Extract the (x, y) coordinate from the center of the cell holding the provided text.  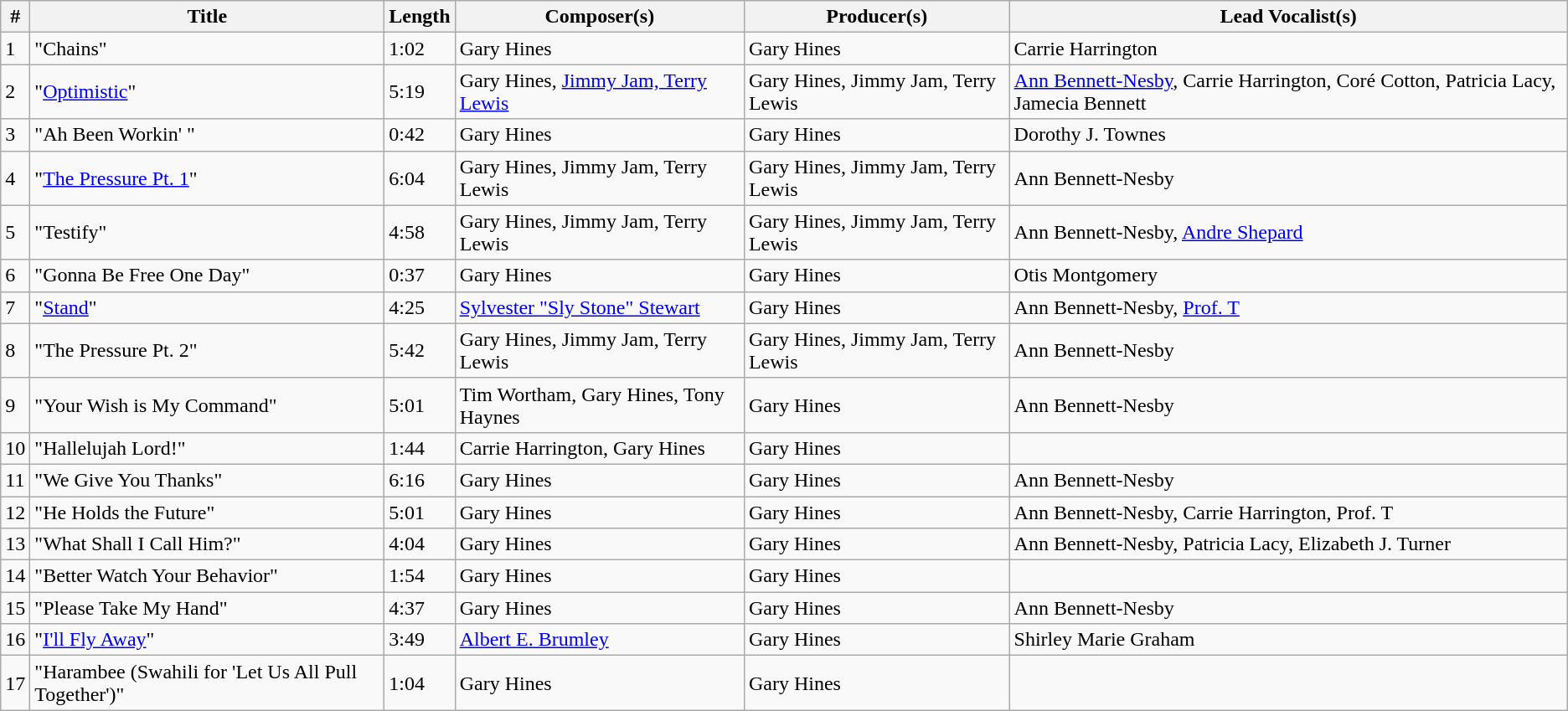
"The Pressure Pt. 2" (208, 350)
13 (15, 544)
5 (15, 233)
"What Shall I Call Him?" (208, 544)
Composer(s) (600, 17)
4:37 (420, 608)
"Chains" (208, 49)
Ann Bennett-Nesby, Carrie Harrington, Coré Cotton, Patricia Lacy, Jamecia Bennett (1288, 92)
"He Holds the Future" (208, 512)
Carrie Harrington (1288, 49)
0:42 (420, 135)
Sylvester "Sly Stone" Stewart (600, 307)
Ann Bennett-Nesby, Andre Shepard (1288, 233)
12 (15, 512)
Ann Bennett-Nesby, Carrie Harrington, Prof. T (1288, 512)
Albert E. Brumley (600, 640)
8 (15, 350)
"Testify" (208, 233)
"We Give You Thanks" (208, 480)
# (15, 17)
0:37 (420, 276)
1 (15, 49)
1:44 (420, 448)
7 (15, 307)
4:04 (420, 544)
Shirley Marie Graham (1288, 640)
11 (15, 480)
"Your Wish is My Command" (208, 405)
1:02 (420, 49)
"I'll Fly Away" (208, 640)
Otis Montgomery (1288, 276)
16 (15, 640)
3 (15, 135)
Tim Wortham, Gary Hines, Tony Haynes (600, 405)
15 (15, 608)
14 (15, 576)
"Hallelujah Lord!" (208, 448)
Length (420, 17)
6:16 (420, 480)
"Gonna Be Free One Day" (208, 276)
3:49 (420, 640)
17 (15, 683)
Title (208, 17)
"Please Take My Hand" (208, 608)
6 (15, 276)
9 (15, 405)
"Optimistic" (208, 92)
"Stand" (208, 307)
10 (15, 448)
Producer(s) (876, 17)
Ann Bennett-Nesby, Prof. T (1288, 307)
5:19 (420, 92)
"Ah Been Workin' " (208, 135)
Lead Vocalist(s) (1288, 17)
5:42 (420, 350)
"Better Watch Your Behavior" (208, 576)
4:25 (420, 307)
"Harambee (Swahili for 'Let Us All Pull Together')" (208, 683)
4 (15, 178)
1:04 (420, 683)
4:58 (420, 233)
2 (15, 92)
"The Pressure Pt. 1" (208, 178)
6:04 (420, 178)
Carrie Harrington, Gary Hines (600, 448)
Ann Bennett-Nesby, Patricia Lacy, Elizabeth J. Turner (1288, 544)
Dorothy J. Townes (1288, 135)
1:54 (420, 576)
